Extract the (X, Y) coordinate from the center of the cell holding the provided text.  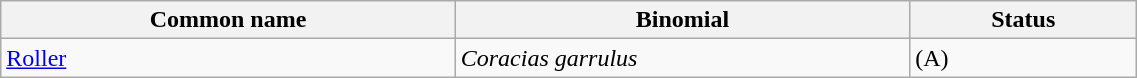
Common name (228, 20)
Coracias garrulus (682, 58)
(A) (1024, 58)
Roller (228, 58)
Binomial (682, 20)
Status (1024, 20)
